Output the (X, Y) coordinate of the center of the cell containing the given text.  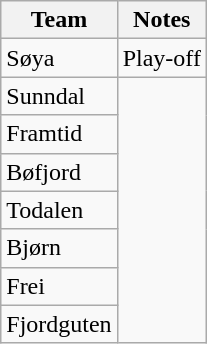
Fjordguten (59, 324)
Notes (162, 20)
Play-off (162, 58)
Team (59, 20)
Søya (59, 58)
Bjørn (59, 248)
Bøfjord (59, 172)
Todalen (59, 210)
Frei (59, 286)
Sunndal (59, 96)
Framtid (59, 134)
